Determine the [x, y] coordinate at the center of the cell enclosing the given text.  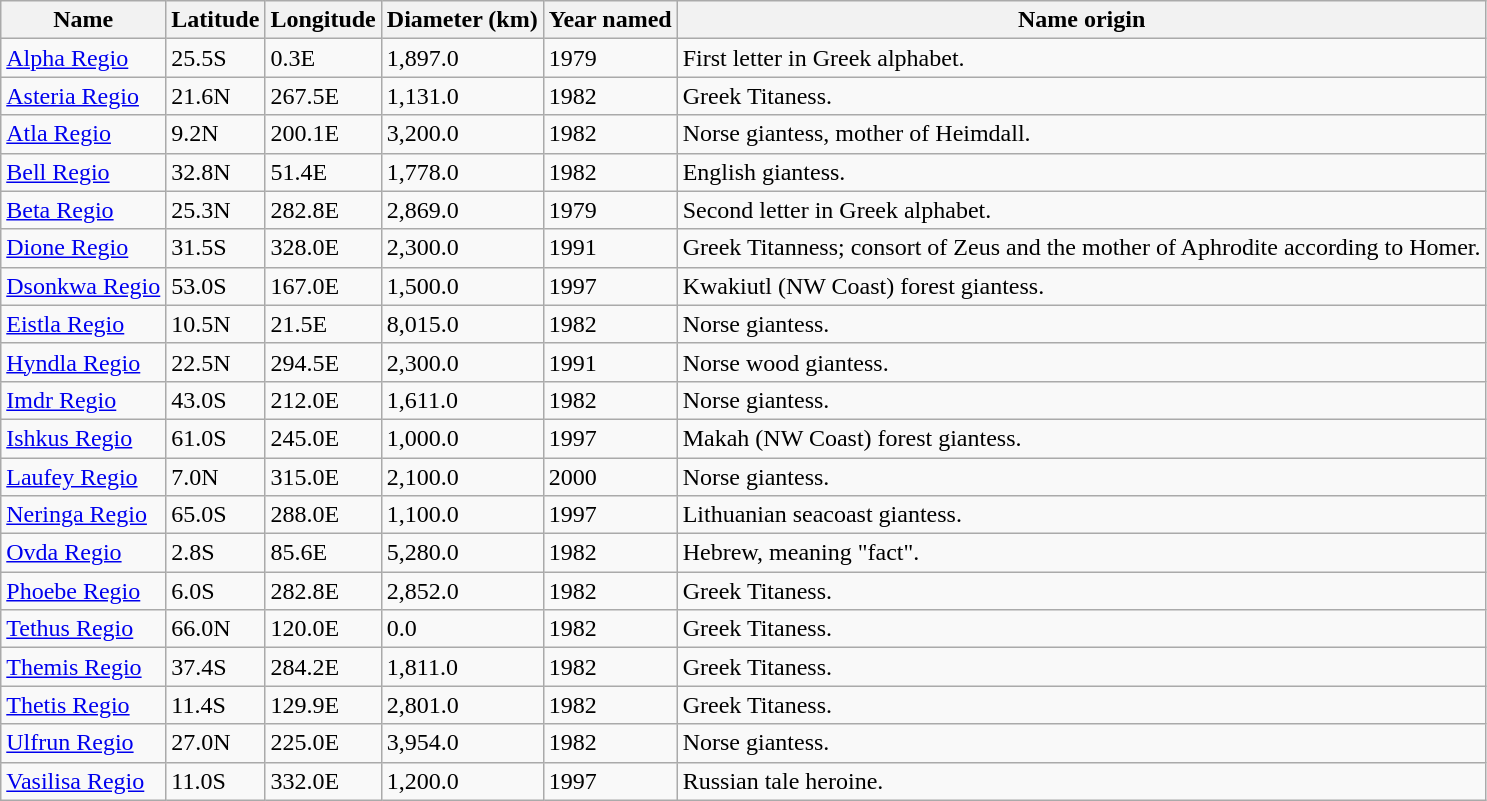
3,954.0 [462, 743]
Norse wood giantess. [1082, 362]
245.0E [323, 438]
First letter in Greek alphabet. [1082, 58]
Russian tale heroine. [1082, 781]
Dsonkwa Regio [84, 286]
Beta Regio [84, 210]
Norse giantess, mother of Heimdall. [1082, 134]
Hyndla Regio [84, 362]
Ulfrun Regio [84, 743]
Name [84, 20]
Hebrew, meaning "fact". [1082, 553]
Second letter in Greek alphabet. [1082, 210]
22.5N [216, 362]
1,897.0 [462, 58]
7.0N [216, 477]
Neringa Regio [84, 515]
1,778.0 [462, 172]
27.0N [216, 743]
Themis Regio [84, 667]
10.5N [216, 324]
Ishkus Regio [84, 438]
Lithuanian seacoast giantess. [1082, 515]
Dione Regio [84, 248]
21.6N [216, 96]
61.0S [216, 438]
129.9E [323, 705]
Diameter (km) [462, 20]
1,200.0 [462, 781]
Ovda Regio [84, 553]
2,852.0 [462, 591]
Vasilisa Regio [84, 781]
328.0E [323, 248]
1,811.0 [462, 667]
Tethus Regio [84, 629]
Asteria Regio [84, 96]
43.0S [216, 400]
225.0E [323, 743]
288.0E [323, 515]
Laufey Regio [84, 477]
167.0E [323, 286]
2,869.0 [462, 210]
21.5E [323, 324]
Latitude [216, 20]
Phoebe Regio [84, 591]
2,100.0 [462, 477]
0.0 [462, 629]
Bell Regio [84, 172]
Name origin [1082, 20]
5,280.0 [462, 553]
32.8N [216, 172]
Atla Regio [84, 134]
212.0E [323, 400]
11.4S [216, 705]
37.4S [216, 667]
200.1E [323, 134]
Year named [610, 20]
66.0N [216, 629]
31.5S [216, 248]
Makah (NW Coast) forest giantess. [1082, 438]
6.0S [216, 591]
294.5E [323, 362]
2000 [610, 477]
Alpha Regio [84, 58]
1,000.0 [462, 438]
English giantess. [1082, 172]
25.5S [216, 58]
Kwakiutl (NW Coast) forest giantess. [1082, 286]
332.0E [323, 781]
267.5E [323, 96]
1,100.0 [462, 515]
2.8S [216, 553]
315.0E [323, 477]
8,015.0 [462, 324]
Imdr Regio [84, 400]
Eistla Regio [84, 324]
85.6E [323, 553]
65.0S [216, 515]
1,500.0 [462, 286]
Thetis Regio [84, 705]
120.0E [323, 629]
11.0S [216, 781]
Longitude [323, 20]
53.0S [216, 286]
1,131.0 [462, 96]
284.2E [323, 667]
1,611.0 [462, 400]
51.4E [323, 172]
0.3E [323, 58]
3,200.0 [462, 134]
Greek Titanness; consort of Zeus and the mother of Aphrodite according to Homer. [1082, 248]
25.3N [216, 210]
9.2N [216, 134]
2,801.0 [462, 705]
